Extract the [X, Y] coordinate from the center of the cell holding the provided text.  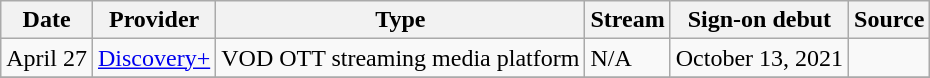
October 13, 2021 [759, 58]
N/A [628, 58]
Stream [628, 20]
April 27 [47, 58]
Provider [154, 20]
Date [47, 20]
Source [890, 20]
Type [400, 20]
Discovery+ [154, 58]
VOD OTT streaming media platform [400, 58]
Sign-on debut [759, 20]
